Scan for the cell matching the given text and deliver its (x, y) coordinate at center. 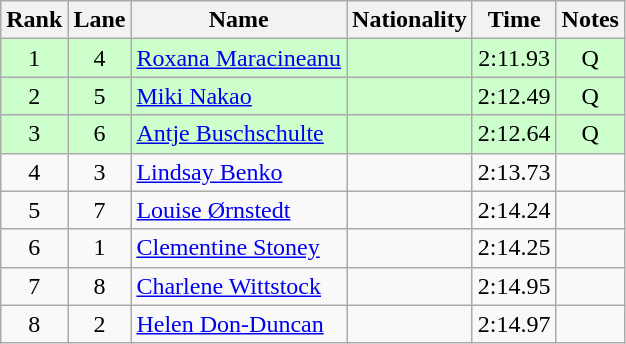
2:14.97 (514, 324)
Roxana Maracineanu (239, 58)
Nationality (410, 20)
Louise Ørnstedt (239, 210)
Charlene Wittstock (239, 286)
Helen Don-Duncan (239, 324)
Lane (100, 20)
2:14.25 (514, 248)
2:14.24 (514, 210)
2:14.95 (514, 286)
2:13.73 (514, 172)
Time (514, 20)
2:11.93 (514, 58)
Notes (590, 20)
Rank (34, 20)
Lindsay Benko (239, 172)
2:12.49 (514, 96)
Antje Buschschulte (239, 134)
2:12.64 (514, 134)
Name (239, 20)
Clementine Stoney (239, 248)
Miki Nakao (239, 96)
